From the cell containing the given text, extract its center point as (X, Y) coordinate. 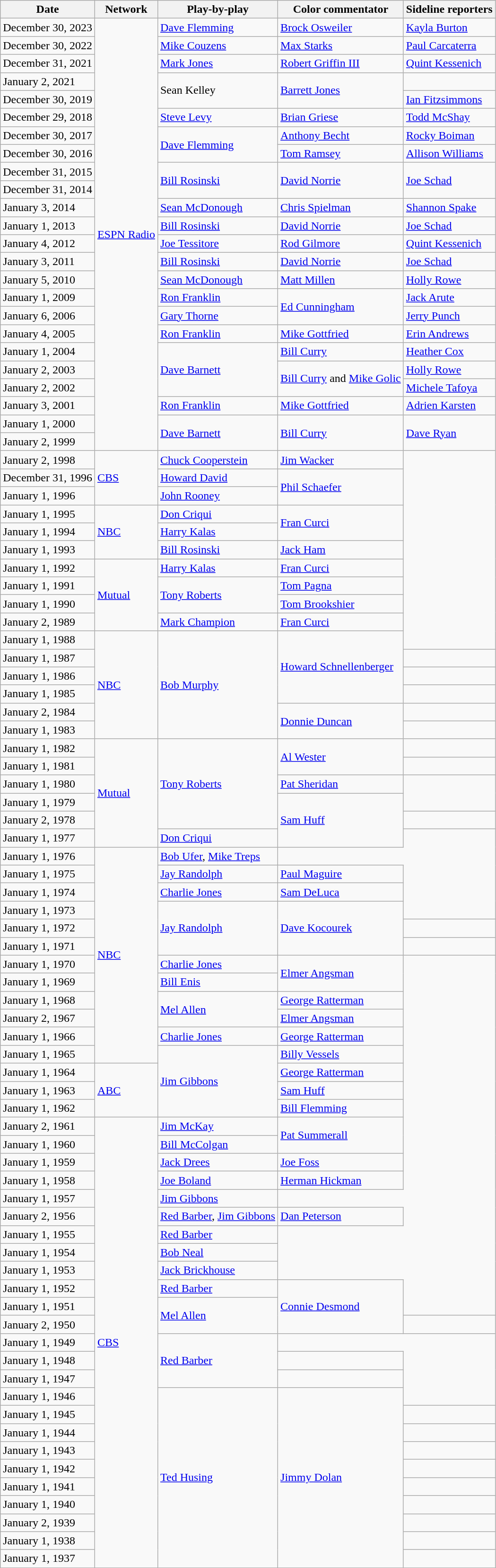
January 1, 1965 (48, 1054)
January 2, 1967 (48, 1018)
Gary Thorne (218, 316)
Ian Fitzsimmons (449, 99)
Kayla Burton (449, 27)
December 31, 2021 (48, 63)
January 1, 2000 (48, 424)
January 3, 2014 (48, 207)
January 1, 1947 (48, 1379)
Tom Brookshier (341, 604)
January 2, 1939 (48, 1523)
Howard David (218, 478)
January 1, 2004 (48, 352)
January 1, 1969 (48, 982)
December 31, 1996 (48, 478)
January 1, 1955 (48, 1234)
December 31, 2015 (48, 171)
Chris Spielman (341, 207)
Dan Peterson (341, 1216)
January 1, 1954 (48, 1252)
Date (48, 9)
January 2, 2003 (48, 370)
Jimmy Dolan (341, 1478)
January 1, 1964 (48, 1072)
January 2, 1950 (48, 1324)
Chuck Cooperstein (218, 460)
Joe Tessitore (218, 244)
Red Barber, Jim Gibbons (218, 1216)
January 2, 1999 (48, 442)
Network (126, 9)
Connie Desmond (341, 1306)
Heather Cox (449, 352)
Donnie Duncan (341, 721)
January 1, 1981 (48, 766)
Anthony Becht (341, 135)
Howard Schnellenberger (341, 667)
December 30, 2019 (48, 99)
Sean Kelley (218, 90)
Bill Flemming (341, 1108)
December 29, 2018 (48, 117)
January 1, 1974 (48, 892)
January 2, 1956 (48, 1216)
Rocky Boiman (449, 135)
January 1, 1979 (48, 802)
Pat Sheridan (341, 784)
January 2, 1978 (48, 820)
Michele Tafoya (449, 388)
Bob Murphy (218, 685)
January 1, 1968 (48, 1000)
Erin Andrews (449, 334)
January 2, 1961 (48, 1126)
Rod Gilmore (341, 244)
Jim Wacker (341, 460)
Herman Hickman (341, 1180)
January 1, 2013 (48, 226)
January 1, 1958 (48, 1180)
Barrett Jones (341, 90)
January 1, 1944 (48, 1433)
January 1, 1957 (48, 1198)
Bob Neal (218, 1252)
Tom Pagna (341, 586)
January 4, 2012 (48, 244)
Play-by-play (218, 9)
January 1, 1962 (48, 1108)
Joe Boland (218, 1180)
Dave Ryan (449, 433)
January 1, 1996 (48, 496)
Brian Griese (341, 117)
Matt Millen (341, 280)
Brock Osweiler (341, 27)
Jim McKay (218, 1126)
January 1, 1991 (48, 586)
January 1, 1953 (48, 1270)
John Rooney (218, 496)
Billy Vessels (341, 1054)
January 1, 1937 (48, 1559)
Bill McColgan (218, 1144)
January 1, 1945 (48, 1415)
Mike Couzens (218, 45)
Shannon Spake (449, 207)
January 1, 1952 (48, 1288)
January 1, 1994 (48, 532)
Sam DeLuca (341, 892)
January 1, 1992 (48, 568)
January 1, 1970 (48, 964)
January 2, 1989 (48, 622)
January 1, 1980 (48, 784)
Steve Levy (218, 117)
January 1, 1951 (48, 1306)
Jack Brickhouse (218, 1270)
Phil Schaefer (341, 487)
January 1, 1940 (48, 1505)
ABC (126, 1090)
ESPN Radio (126, 235)
December 30, 2017 (48, 135)
January 1, 1985 (48, 694)
January 3, 2001 (48, 406)
January 1, 1983 (48, 730)
January 1, 1990 (48, 604)
January 3, 2011 (48, 262)
January 1, 1942 (48, 1469)
Sideline reporters (449, 9)
January 1, 1995 (48, 514)
Mark Champion (218, 622)
Al Wester (341, 757)
January 1, 1946 (48, 1397)
January 1, 1976 (48, 856)
December 30, 2016 (48, 153)
January 1, 1960 (48, 1144)
Tom Ramsey (341, 153)
January 1, 1938 (48, 1541)
Mark Jones (218, 63)
January 1, 1959 (48, 1162)
December 30, 2023 (48, 27)
January 1, 1972 (48, 928)
January 1, 1943 (48, 1451)
Dave Kocourek (341, 928)
January 1, 1977 (48, 838)
Jack Ham (341, 550)
January 5, 2010 (48, 280)
January 1, 1973 (48, 910)
January 1, 1941 (48, 1487)
January 1, 1949 (48, 1342)
January 2, 2021 (48, 81)
Bill Enis (218, 982)
Jack Drees (218, 1162)
January 1, 1948 (48, 1360)
January 4, 2005 (48, 334)
Adrien Karsten (449, 406)
January 2, 2002 (48, 388)
December 31, 2014 (48, 189)
Paul Carcaterra (449, 45)
January 1, 1986 (48, 676)
Bill Curry and Mike Golic (341, 379)
December 30, 2022 (48, 45)
January 1, 1975 (48, 874)
Jerry Punch (449, 316)
Todd McShay (449, 117)
January 1, 2009 (48, 298)
January 1, 1993 (48, 550)
January 1, 1988 (48, 640)
January 1, 1963 (48, 1090)
January 1, 1966 (48, 1036)
Pat Summerall (341, 1135)
Ted Husing (218, 1478)
January 2, 1984 (48, 712)
January 1, 1971 (48, 946)
Paul Maguire (341, 874)
Joe Foss (341, 1162)
Color commentator (341, 9)
January 2, 1998 (48, 460)
Allison Williams (449, 153)
Max Starks (341, 45)
January 1, 1987 (48, 658)
Bob Ufer, Mike Treps (218, 856)
January 1, 1982 (48, 748)
January 6, 2006 (48, 316)
Robert Griffin III (341, 63)
Ed Cunningham (341, 307)
Jack Arute (449, 298)
